For the text-containing cell, return its midpoint in (X, Y) coordinate format. 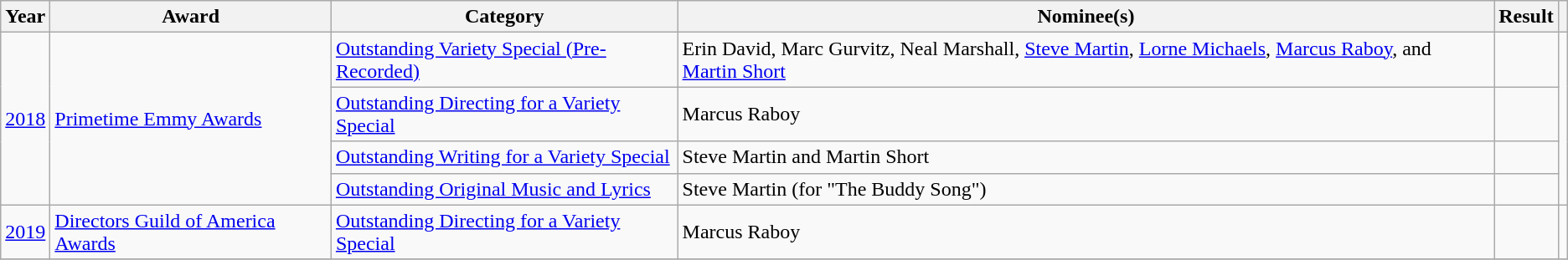
Directors Guild of America Awards (191, 232)
Result (1526, 17)
Award (191, 17)
Outstanding Variety Special (Pre-Recorded) (504, 60)
Outstanding Original Music and Lyrics (504, 189)
Erin David, Marc Gurvitz, Neal Marshall, Steve Martin, Lorne Michaels, Marcus Raboy, and Martin Short (1086, 60)
Primetime Emmy Awards (191, 119)
Steve Martin (for "The Buddy Song") (1086, 189)
2019 (25, 232)
2018 (25, 119)
Steve Martin and Martin Short (1086, 157)
Year (25, 17)
Outstanding Writing for a Variety Special (504, 157)
Nominee(s) (1086, 17)
Category (504, 17)
